Identify which cell holds the provided text, then report its (x, y) central coordinate. 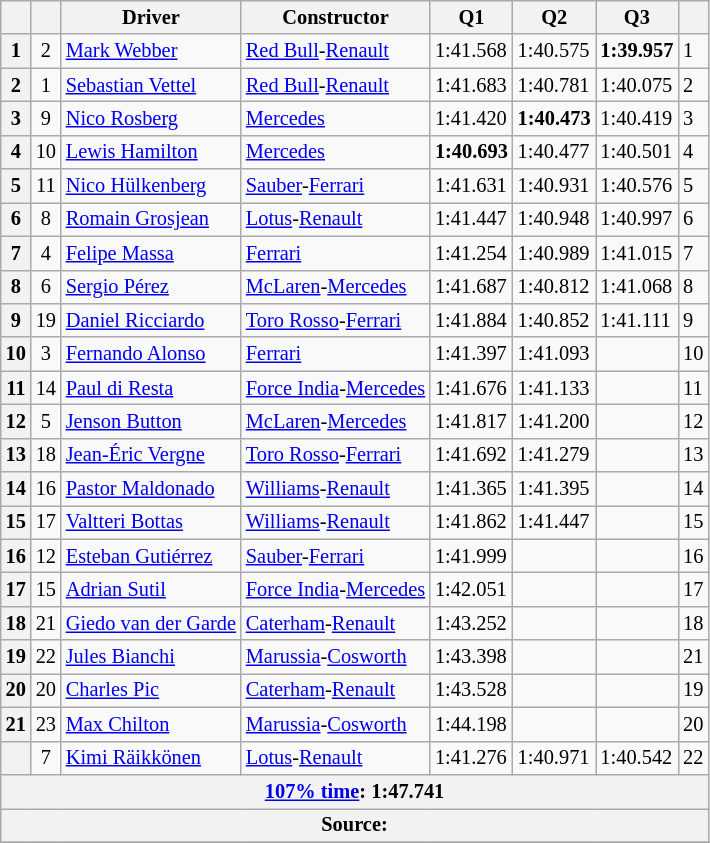
1:43.528 (472, 690)
1:40.971 (554, 758)
1:44.198 (472, 724)
1:41.015 (638, 253)
1:41.631 (472, 186)
1:41.200 (554, 421)
Source: (355, 825)
Felipe Massa (151, 253)
1:41.683 (472, 85)
1:41.692 (472, 455)
Mark Webber (151, 51)
Charles Pic (151, 690)
1:41.884 (472, 320)
1:40.812 (554, 287)
1:40.997 (638, 219)
Jules Bianchi (151, 657)
Valtteri Bottas (151, 522)
1:40.477 (554, 152)
Pastor Maldonado (151, 489)
1:40.931 (554, 186)
1:43.252 (472, 623)
1:40.473 (554, 118)
1:41.999 (472, 556)
Kimi Räikkönen (151, 758)
1:41.397 (472, 354)
1:43.398 (472, 657)
Esteban Gutiérrez (151, 556)
1:41.254 (472, 253)
1:41.279 (554, 455)
1:40.501 (638, 152)
107% time: 1:47.741 (355, 791)
Nico Hülkenberg (151, 186)
Driver (151, 17)
1:41.420 (472, 118)
1:40.419 (638, 118)
Constructor (336, 17)
1:39.957 (638, 51)
23 (46, 724)
Q3 (638, 17)
1:40.542 (638, 758)
Daniel Ricciardo (151, 320)
1:40.575 (554, 51)
1:40.781 (554, 85)
Paul di Resta (151, 388)
1:41.365 (472, 489)
Q1 (472, 17)
Sergio Pérez (151, 287)
1:41.093 (554, 354)
1:41.568 (472, 51)
Giedo van der Garde (151, 623)
1:41.687 (472, 287)
1:40.989 (554, 253)
Nico Rosberg (151, 118)
1:40.075 (638, 85)
1:40.948 (554, 219)
1:41.276 (472, 758)
Q2 (554, 17)
1:40.852 (554, 320)
1:41.817 (472, 421)
1:41.676 (472, 388)
1:41.133 (554, 388)
1:41.068 (638, 287)
1:41.862 (472, 522)
1:41.395 (554, 489)
1:42.051 (472, 589)
Lewis Hamilton (151, 152)
Jean-Éric Vergne (151, 455)
1:41.111 (638, 320)
Max Chilton (151, 724)
Sebastian Vettel (151, 85)
Adrian Sutil (151, 589)
1:40.576 (638, 186)
Jenson Button (151, 421)
1:40.693 (472, 152)
Romain Grosjean (151, 219)
Fernando Alonso (151, 354)
